Scan for the cell matching the given text and deliver its [x, y] coordinate at center. 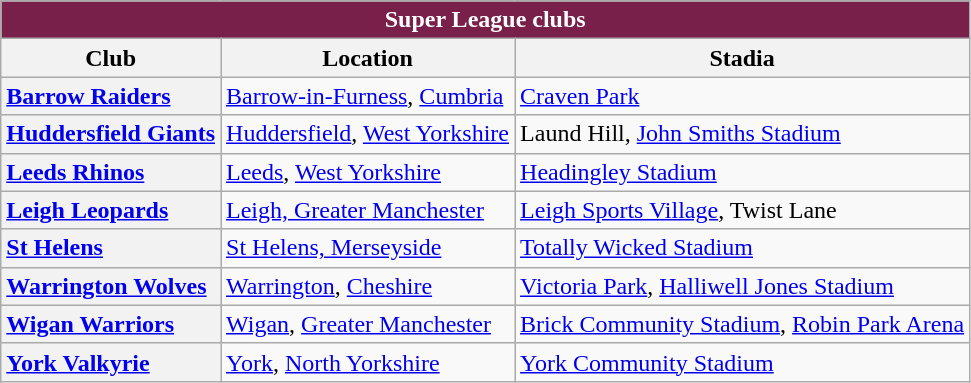
York Valkyrie [111, 362]
Totally Wicked Stadium [742, 248]
Victoria Park, Halliwell Jones Stadium [742, 286]
York Community Stadium [742, 362]
Barrow Raiders [111, 96]
Club [111, 58]
Leigh Sports Village, Twist Lane [742, 210]
Leeds Rhinos [111, 172]
St Helens, Merseyside [368, 248]
Wigan Warriors [111, 324]
Craven Park [742, 96]
St Helens [111, 248]
Headingley Stadium [742, 172]
Leigh Leopards [111, 210]
Leeds, West Yorkshire [368, 172]
Warrington Wolves [111, 286]
Super League clubs [486, 20]
Location [368, 58]
Stadia [742, 58]
Laund Hill, John Smiths Stadium [742, 134]
Brick Community Stadium, Robin Park Arena [742, 324]
Huddersfield, West Yorkshire [368, 134]
Barrow-in-Furness, Cumbria [368, 96]
Leigh, Greater Manchester [368, 210]
Huddersfield Giants [111, 134]
Warrington, Cheshire [368, 286]
York, North Yorkshire [368, 362]
Wigan, Greater Manchester [368, 324]
